Capture the cell that displays the provided text and extract its [X, Y] central coordinate. 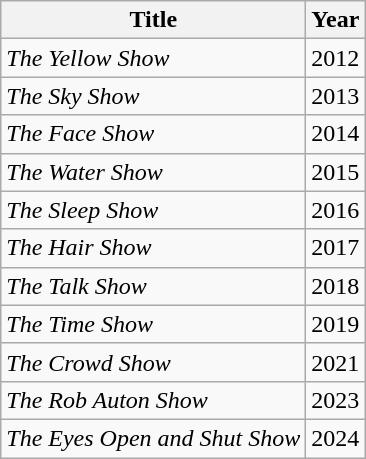
2021 [336, 362]
Title [154, 20]
The Face Show [154, 134]
The Eyes Open and Shut Show [154, 438]
2019 [336, 324]
2017 [336, 248]
Year [336, 20]
2016 [336, 210]
The Sky Show [154, 96]
The Talk Show [154, 286]
2012 [336, 58]
2018 [336, 286]
The Sleep Show [154, 210]
The Yellow Show [154, 58]
The Water Show [154, 172]
The Crowd Show [154, 362]
2013 [336, 96]
The Time Show [154, 324]
The Rob Auton Show [154, 400]
The Hair Show [154, 248]
2023 [336, 400]
2015 [336, 172]
2014 [336, 134]
2024 [336, 438]
